Find where the given text appears and provide that cell's center as (X, Y) coordinate. 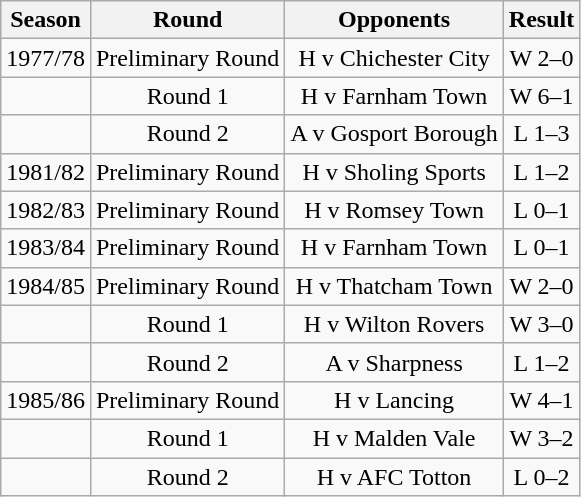
H v Lancing (394, 400)
L 1–3 (541, 134)
1985/86 (46, 400)
Opponents (394, 20)
W 3–2 (541, 438)
Round (187, 20)
A v Sharpness (394, 362)
A v Gosport Borough (394, 134)
W 3–0 (541, 324)
H v Malden Vale (394, 438)
1977/78 (46, 58)
Season (46, 20)
1982/83 (46, 210)
H v AFC Totton (394, 477)
H v Wilton Rovers (394, 324)
H v Sholing Sports (394, 172)
H v Chichester City (394, 58)
H v Romsey Town (394, 210)
1984/85 (46, 286)
W 6–1 (541, 96)
H v Thatcham Town (394, 286)
W 4–1 (541, 400)
Result (541, 20)
1983/84 (46, 248)
1981/82 (46, 172)
L 0–2 (541, 477)
